Capture the cell that displays the provided text and extract its (x, y) central coordinate. 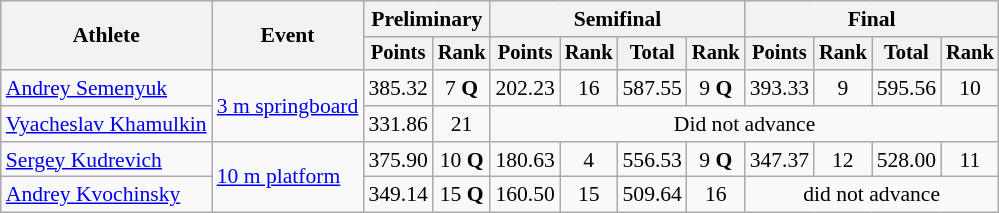
202.23 (524, 88)
Vyacheslav Khamulkin (106, 124)
393.33 (780, 88)
15 Q (462, 195)
385.32 (398, 88)
9 (843, 88)
Event (288, 36)
556.53 (652, 160)
3 m springboard (288, 106)
15 (589, 195)
595.56 (906, 88)
375.90 (398, 160)
180.63 (524, 160)
Preliminary (426, 19)
did not advance (872, 195)
11 (970, 160)
10 (970, 88)
7 Q (462, 88)
Final (872, 19)
528.00 (906, 160)
12 (843, 160)
10 m platform (288, 178)
Did not advance (744, 124)
587.55 (652, 88)
Athlete (106, 36)
509.64 (652, 195)
Sergey Kudrevich (106, 160)
10 Q (462, 160)
160.50 (524, 195)
Semifinal (617, 19)
Andrey Kvochinsky (106, 195)
331.86 (398, 124)
Andrey Semenyuk (106, 88)
347.37 (780, 160)
349.14 (398, 195)
21 (462, 124)
4 (589, 160)
